Return (X, Y) of the center of cell containing provided text 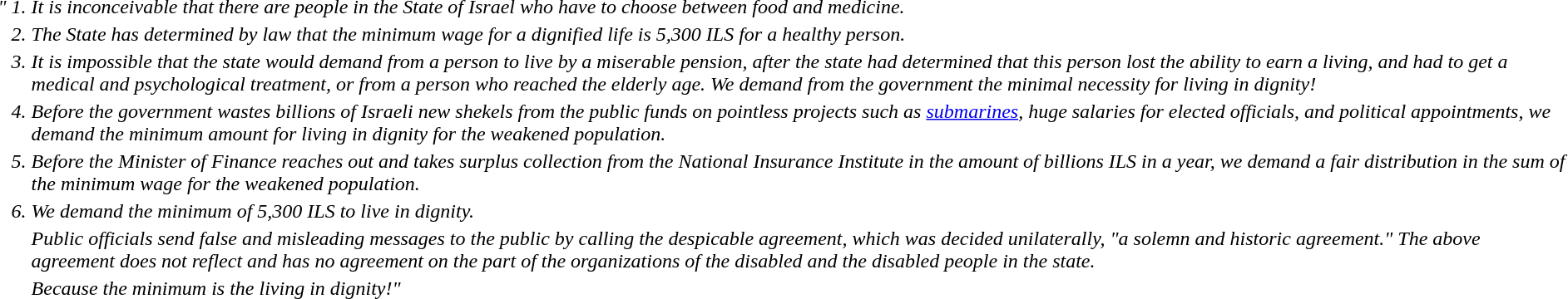
2. (18, 34)
3. (18, 73)
4. (18, 123)
5. (18, 173)
6. (18, 211)
